Locate the cell with the specified text and output its [X, Y] center coordinate. 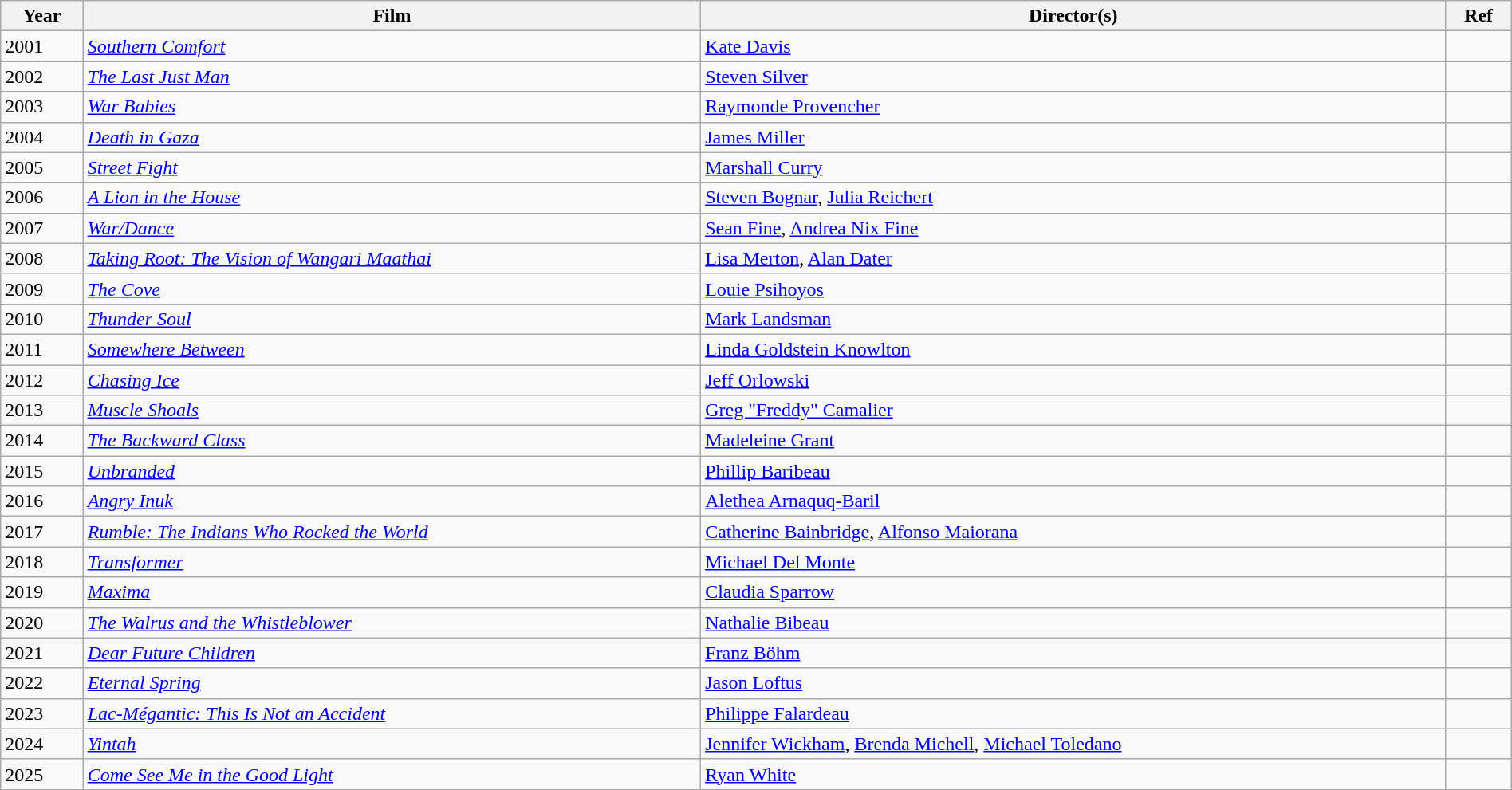
Somewhere Between [392, 349]
Lac-Mégantic: This Is Not an Accident [392, 713]
2006 [41, 198]
Philippe Falardeau [1073, 713]
Nathalie Bibeau [1073, 623]
Ryan White [1073, 774]
Street Fight [392, 167]
War Babies [392, 107]
A Lion in the House [392, 198]
James Miller [1073, 137]
Madeleine Grant [1073, 441]
Thunder Soul [392, 319]
2020 [41, 623]
2016 [41, 501]
Chasing Ice [392, 380]
2010 [41, 319]
2024 [41, 744]
2021 [41, 653]
Muscle Shoals [392, 411]
Greg "Freddy" Camalier [1073, 411]
Steven Silver [1073, 77]
2025 [41, 774]
Angry Inuk [392, 501]
2017 [41, 532]
Catherine Bainbridge, Alfonso Maiorana [1073, 532]
Lisa Merton, Alan Dater [1073, 258]
Rumble: The Indians Who Rocked the World [392, 532]
Eternal Spring [392, 683]
Louie Psihoyos [1073, 289]
The Walrus and the Whistleblower [392, 623]
Mark Landsman [1073, 319]
Michael Del Monte [1073, 562]
Alethea Arnaquq-Baril [1073, 501]
2018 [41, 562]
Maxima [392, 592]
2002 [41, 77]
2009 [41, 289]
Jason Loftus [1073, 683]
Yintah [392, 744]
2011 [41, 349]
Jeff Orlowski [1073, 380]
2004 [41, 137]
Death in Gaza [392, 137]
Come See Me in the Good Light [392, 774]
2012 [41, 380]
Raymonde Provencher [1073, 107]
Dear Future Children [392, 653]
Southern Comfort [392, 46]
Sean Fine, Andrea Nix Fine [1073, 228]
2013 [41, 411]
2023 [41, 713]
Steven Bognar, Julia Reichert [1073, 198]
2008 [41, 258]
War/Dance [392, 228]
Kate Davis [1073, 46]
2022 [41, 683]
2005 [41, 167]
Taking Root: The Vision of Wangari Maathai [392, 258]
Film [392, 16]
2019 [41, 592]
Ref [1479, 16]
2014 [41, 441]
Unbranded [392, 471]
Marshall Curry [1073, 167]
Claudia Sparrow [1073, 592]
Jennifer Wickham, Brenda Michell, Michael Toledano [1073, 744]
Year [41, 16]
2003 [41, 107]
The Last Just Man [392, 77]
2001 [41, 46]
2007 [41, 228]
Franz Böhm [1073, 653]
The Cove [392, 289]
Director(s) [1073, 16]
Transformer [392, 562]
Linda Goldstein Knowlton [1073, 349]
The Backward Class [392, 441]
Phillip Baribeau [1073, 471]
2015 [41, 471]
